Identify which cell holds the provided text, then report its [X, Y] central coordinate. 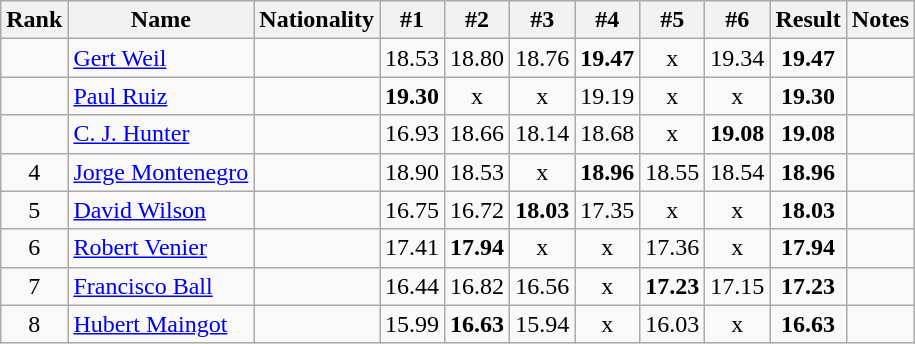
Notes [880, 20]
Nationality [317, 20]
David Wilson [161, 210]
18.66 [478, 134]
18.90 [412, 172]
16.75 [412, 210]
#4 [608, 20]
#5 [672, 20]
#1 [412, 20]
6 [34, 248]
18.55 [672, 172]
16.56 [542, 286]
C. J. Hunter [161, 134]
15.94 [542, 324]
16.72 [478, 210]
18.80 [478, 58]
Jorge Montenegro [161, 172]
18.54 [738, 172]
Francisco Ball [161, 286]
Rank [34, 20]
Result [808, 20]
Name [161, 20]
16.03 [672, 324]
18.14 [542, 134]
4 [34, 172]
18.76 [542, 58]
5 [34, 210]
16.93 [412, 134]
16.82 [478, 286]
#2 [478, 20]
17.41 [412, 248]
17.36 [672, 248]
7 [34, 286]
15.99 [412, 324]
17.35 [608, 210]
#3 [542, 20]
17.15 [738, 286]
Paul Ruiz [161, 96]
#6 [738, 20]
Gert Weil [161, 58]
16.44 [412, 286]
19.34 [738, 58]
19.19 [608, 96]
Robert Venier [161, 248]
Hubert Maingot [161, 324]
18.68 [608, 134]
8 [34, 324]
